Capture the cell that displays the provided text and extract its [x, y] central coordinate. 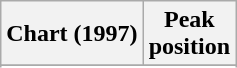
Chart (1997) [72, 34]
Peakposition [189, 34]
